Return the [x, y] coordinate for the center point of the cell that contains the specified text.  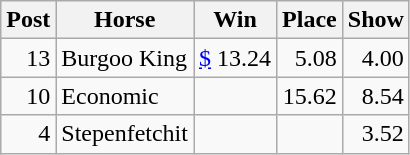
10 [28, 96]
4.00 [376, 58]
Post [28, 20]
$ 13.24 [236, 58]
5.08 [310, 58]
Stepenfetchit [125, 134]
Win [236, 20]
Show [376, 20]
4 [28, 134]
Burgoo King [125, 58]
Place [310, 20]
15.62 [310, 96]
Horse [125, 20]
3.52 [376, 134]
8.54 [376, 96]
13 [28, 58]
Economic [125, 96]
